Search for the cell housing the specified text and yield its (x, y) center coordinate. 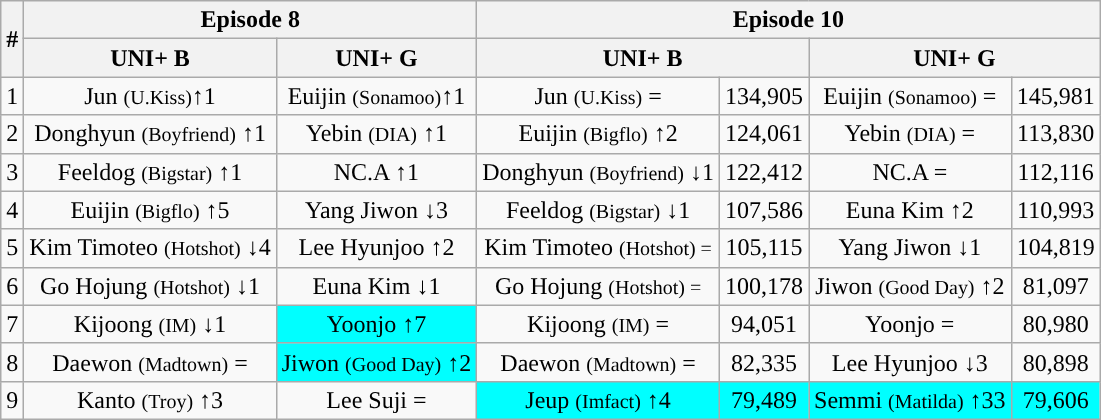
NC.A = (910, 172)
Euijin (Sonamoo) = (910, 96)
Episode 10 (789, 20)
Feeldog (Bigstar) ↑1 (150, 172)
Jeup (Imfact) ↑4 (598, 400)
Donghyun (Boyfriend) ↑1 (150, 134)
2 (12, 134)
Go Hojung (Hotshot) = (598, 286)
3 (12, 172)
79,489 (764, 400)
1 (12, 96)
Jun (U.Kiss) = (598, 96)
80,898 (1056, 362)
Yebin (DIA) ↑1 (376, 134)
Yang Jiwon ↓1 (910, 248)
107,586 (764, 210)
Yang Jiwon ↓3 (376, 210)
94,051 (764, 324)
8 (12, 362)
79,606 (1056, 400)
Kanto (Troy) ↑3 (150, 400)
82,335 (764, 362)
Euijin (Bigflo) ↑2 (598, 134)
104,819 (1056, 248)
80,980 (1056, 324)
Go Hojung (Hotshot) ↓1 (150, 286)
Yebin (DIA) = (910, 134)
Semmi (Matilda) ↑33 (910, 400)
NC.A ↑1 (376, 172)
# (12, 39)
Lee Hyunjoo ↓3 (910, 362)
Euijin (Bigflo) ↑5 (150, 210)
100,178 (764, 286)
Euna Kim ↑2 (910, 210)
145,981 (1056, 96)
124,061 (764, 134)
Lee Hyunjoo ↑2 (376, 248)
105,115 (764, 248)
Feeldog (Bigstar) ↓1 (598, 210)
Donghyun (Boyfriend) ↓1 (598, 172)
Lee Suji = (376, 400)
Euna Kim ↓1 (376, 286)
122,412 (764, 172)
5 (12, 248)
113,830 (1056, 134)
Episode 8 (250, 20)
110,993 (1056, 210)
Kim Timoteo (Hotshot) ↓4 (150, 248)
81,097 (1056, 286)
Jun (U.Kiss)↑1 (150, 96)
Euijin (Sonamoo)↑1 (376, 96)
134,905 (764, 96)
Yoonjo = (910, 324)
Kim Timoteo (Hotshot) = (598, 248)
Kijoong (IM) = (598, 324)
Kijoong (IM) ↓1 (150, 324)
6 (12, 286)
Yoonjo ↑7 (376, 324)
9 (12, 400)
112,116 (1056, 172)
4 (12, 210)
7 (12, 324)
